Determine the [X, Y] coordinate at the center of the cell enclosing the given text.  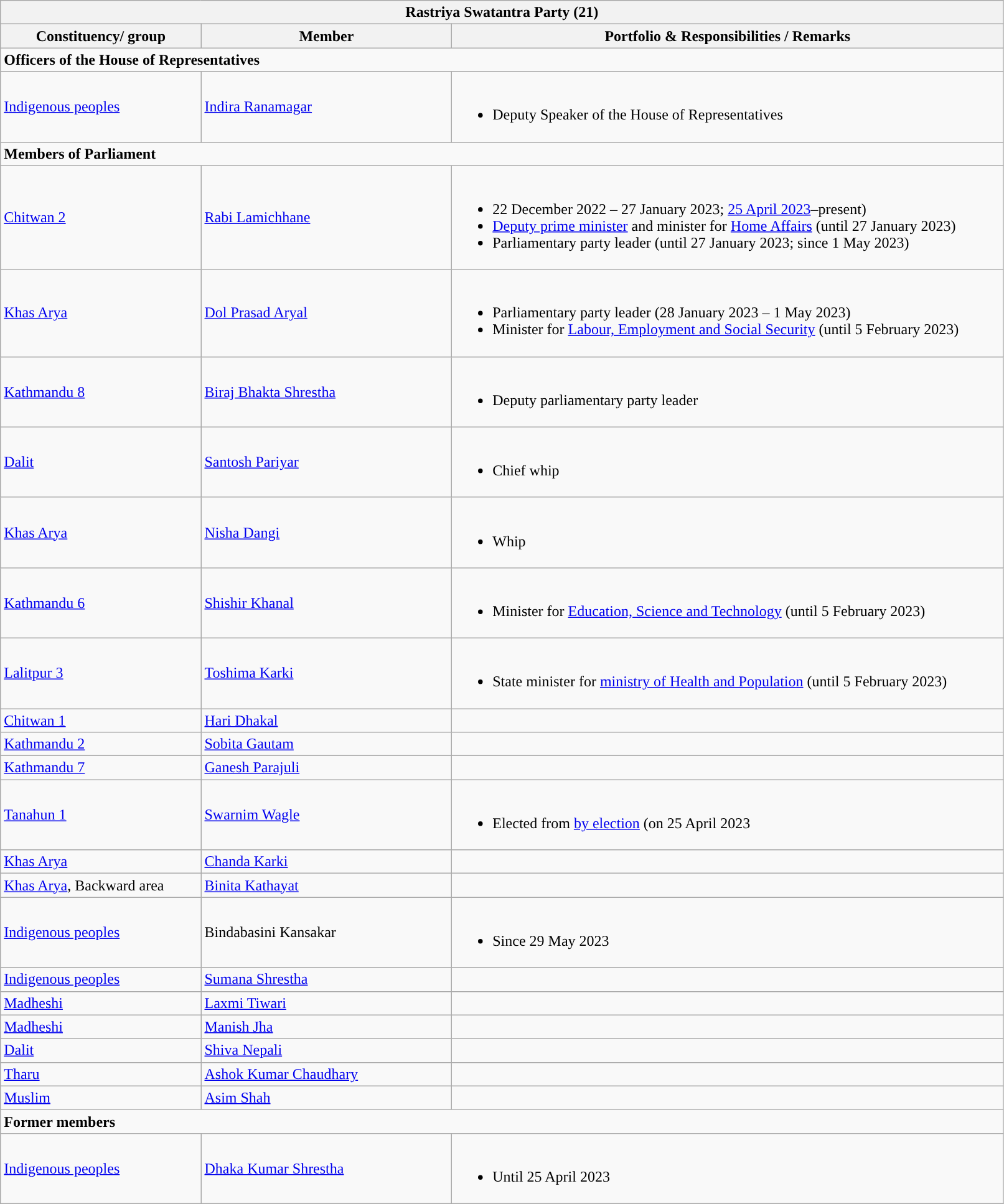
Tharu [101, 1074]
Chitwan 2 [101, 218]
Tanahun 1 [101, 815]
Parliamentary party leader (28 January 2023 – 1 May 2023)Minister for Labour, Employment and Social Security (until 5 February 2023) [728, 313]
Ganesh Parajuli [326, 768]
Until 25 April 2023 [728, 1169]
Whip [728, 533]
Rastriya Swatantra Party (21) [502, 12]
Minister for Education, Science and Technology (until 5 February 2023) [728, 602]
Nisha Dangi [326, 533]
Shiva Nepali [326, 1050]
Sobita Gautam [326, 744]
Toshima Karki [326, 673]
Officers of the House of Representatives [502, 60]
Bindabasini Kansakar [326, 932]
Kathmandu 6 [101, 602]
Kathmandu 8 [101, 392]
Sumana Shrestha [326, 979]
Santosh Pariyar [326, 462]
Chanda Karki [326, 862]
Hari Dhakal [326, 720]
Ashok Kumar Chaudhary [326, 1074]
State minister for ministry of Health and Population (until 5 February 2023) [728, 673]
Shishir Khanal [326, 602]
Kathmandu 2 [101, 744]
Portfolio & Responsibilities / Remarks [728, 36]
Kathmandu 7 [101, 768]
Asim Shah [326, 1098]
Muslim [101, 1098]
Indira Ranamagar [326, 107]
Dhaka Kumar Shrestha [326, 1169]
Lalitpur 3 [101, 673]
Since 29 May 2023 [728, 932]
Elected from by election (on 25 April 2023 [728, 815]
Former members [502, 1121]
Laxmi Tiwari [326, 1003]
Chief whip [728, 462]
Chitwan 1 [101, 720]
Binita Kathayat [326, 885]
Deputy Speaker of the House of Representatives [728, 107]
Biraj Bhakta Shrestha [326, 392]
Deputy parliamentary party leader [728, 392]
Manish Jha [326, 1027]
Dol Prasad Aryal [326, 313]
Members of Parliament [502, 154]
Member [326, 36]
Rabi Lamichhane [326, 218]
Swarnim Wagle [326, 815]
Khas Arya, Backward area [101, 885]
Constituency/ group [101, 36]
